Detect which cell encompasses the target text, then output its [x, y] center coordinate. 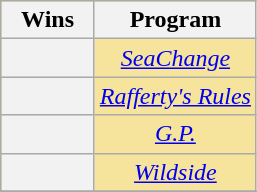
SeaChange [175, 58]
Program [175, 20]
Wins [48, 20]
G.P. [175, 134]
Wildside [175, 172]
Rafferty's Rules [175, 96]
